Pinpoint the cell where the given text exists, returning its (x, y) midpoint coordinate. 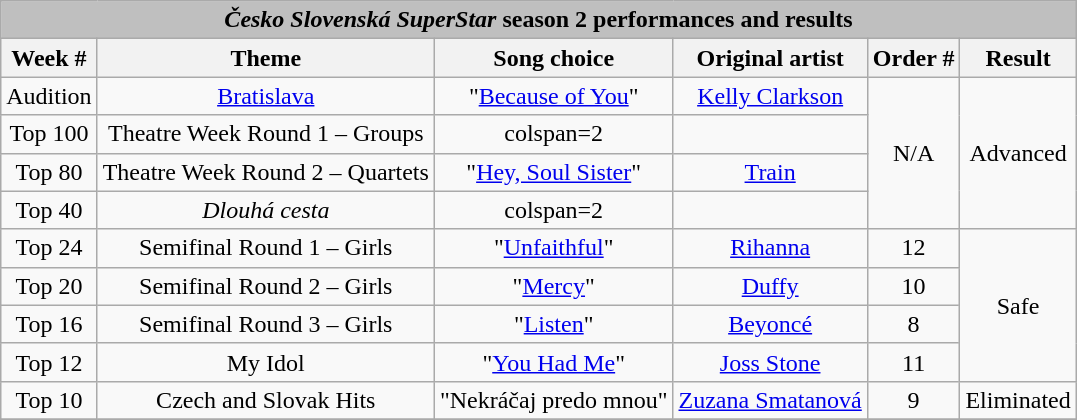
Rihanna (770, 248)
Top 80 (49, 172)
Eliminated (1018, 400)
12 (914, 248)
"You Had Me" (554, 362)
Czech and Slovak Hits (266, 400)
"Nekráčaj predo mnou" (554, 400)
Top 24 (49, 248)
Semifinal Round 2 – Girls (266, 286)
Week # (49, 58)
Semifinal Round 3 – Girls (266, 324)
Song choice (554, 58)
"Listen" (554, 324)
Beyoncé (770, 324)
8 (914, 324)
Top 16 (49, 324)
Train (770, 172)
Duffy (770, 286)
Dlouhá cesta (266, 210)
Bratislava (266, 96)
"Unfaithful" (554, 248)
Result (1018, 58)
Česko Slovenská SuperStar season 2 performances and results (539, 20)
Original artist (770, 58)
"Mercy" (554, 286)
Audition (49, 96)
My Idol (266, 362)
Theme (266, 58)
Top 100 (49, 134)
Top 12 (49, 362)
Theatre Week Round 1 – Groups (266, 134)
Semifinal Round 1 – Girls (266, 248)
10 (914, 286)
Joss Stone (770, 362)
Zuzana Smatanová (770, 400)
Safe (1018, 305)
Top 10 (49, 400)
Theatre Week Round 2 – Quartets (266, 172)
11 (914, 362)
Advanced (1018, 153)
"Hey, Soul Sister" (554, 172)
Top 40 (49, 210)
9 (914, 400)
Order # (914, 58)
Kelly Clarkson (770, 96)
N/A (914, 153)
Top 20 (49, 286)
"Because of You" (554, 96)
